Capture the cell that displays the provided text and extract its (X, Y) central coordinate. 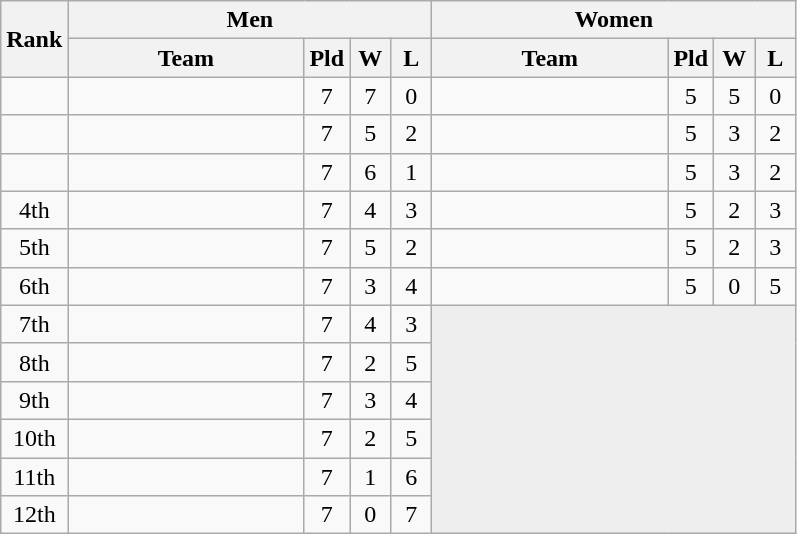
7th (34, 324)
8th (34, 362)
Rank (34, 39)
12th (34, 515)
5th (34, 248)
4th (34, 210)
6th (34, 286)
Women (614, 20)
9th (34, 400)
Men (250, 20)
10th (34, 438)
11th (34, 477)
